From the cell containing the given text, extract its center point as [X, Y] coordinate. 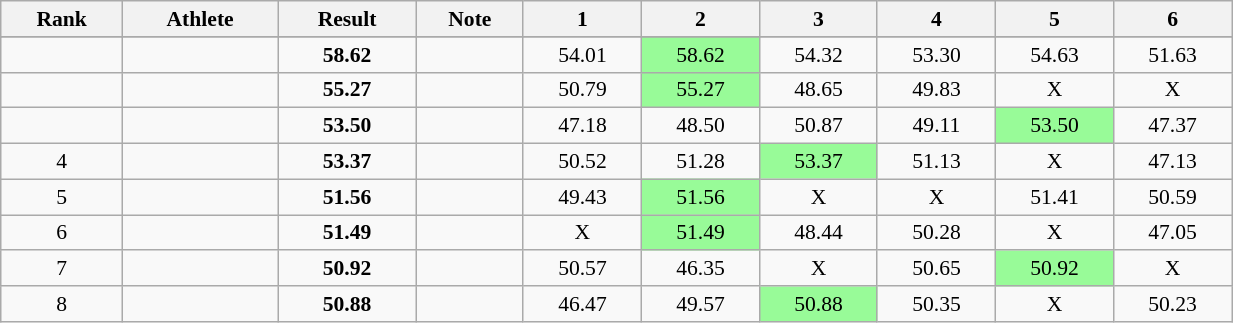
54.01 [582, 55]
46.35 [700, 269]
47.13 [1172, 162]
Rank [62, 19]
48.44 [818, 233]
50.57 [582, 269]
50.65 [936, 269]
50.52 [582, 162]
48.50 [700, 126]
47.05 [1172, 233]
51.63 [1172, 55]
1 [582, 19]
51.41 [1054, 197]
49.57 [700, 304]
54.63 [1054, 55]
50.28 [936, 233]
7 [62, 269]
50.35 [936, 304]
Result [348, 19]
Athlete [200, 19]
50.87 [818, 126]
Note [470, 19]
50.59 [1172, 197]
51.13 [936, 162]
49.43 [582, 197]
2 [700, 19]
47.37 [1172, 126]
8 [62, 304]
50.79 [582, 90]
49.83 [936, 90]
54.32 [818, 55]
50.23 [1172, 304]
46.47 [582, 304]
3 [818, 19]
47.18 [582, 126]
53.30 [936, 55]
48.65 [818, 90]
51.28 [700, 162]
49.11 [936, 126]
